Search for the cell housing the specified text and yield its (X, Y) center coordinate. 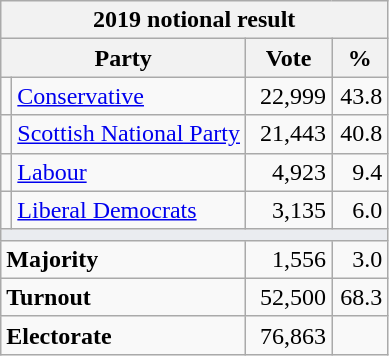
3,135 (289, 210)
76,863 (289, 335)
52,500 (289, 297)
4,923 (289, 172)
Majority (124, 259)
2019 notional result (194, 20)
6.0 (360, 210)
Liberal Democrats (129, 210)
3.0 (360, 259)
9.4 (360, 172)
43.8 (360, 96)
Labour (129, 172)
22,999 (289, 96)
40.8 (360, 134)
Vote (289, 58)
Conservative (129, 96)
1,556 (289, 259)
21,443 (289, 134)
% (360, 58)
68.3 (360, 297)
Electorate (124, 335)
Turnout (124, 297)
Party (124, 58)
Scottish National Party (129, 134)
